Output the (X, Y) coordinate of the center of the cell containing the given text.  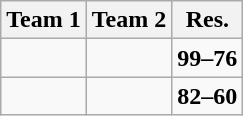
99–76 (208, 58)
Res. (208, 20)
Team 2 (129, 20)
82–60 (208, 96)
Team 1 (44, 20)
